For the text-containing cell, return its midpoint in [X, Y] coordinate format. 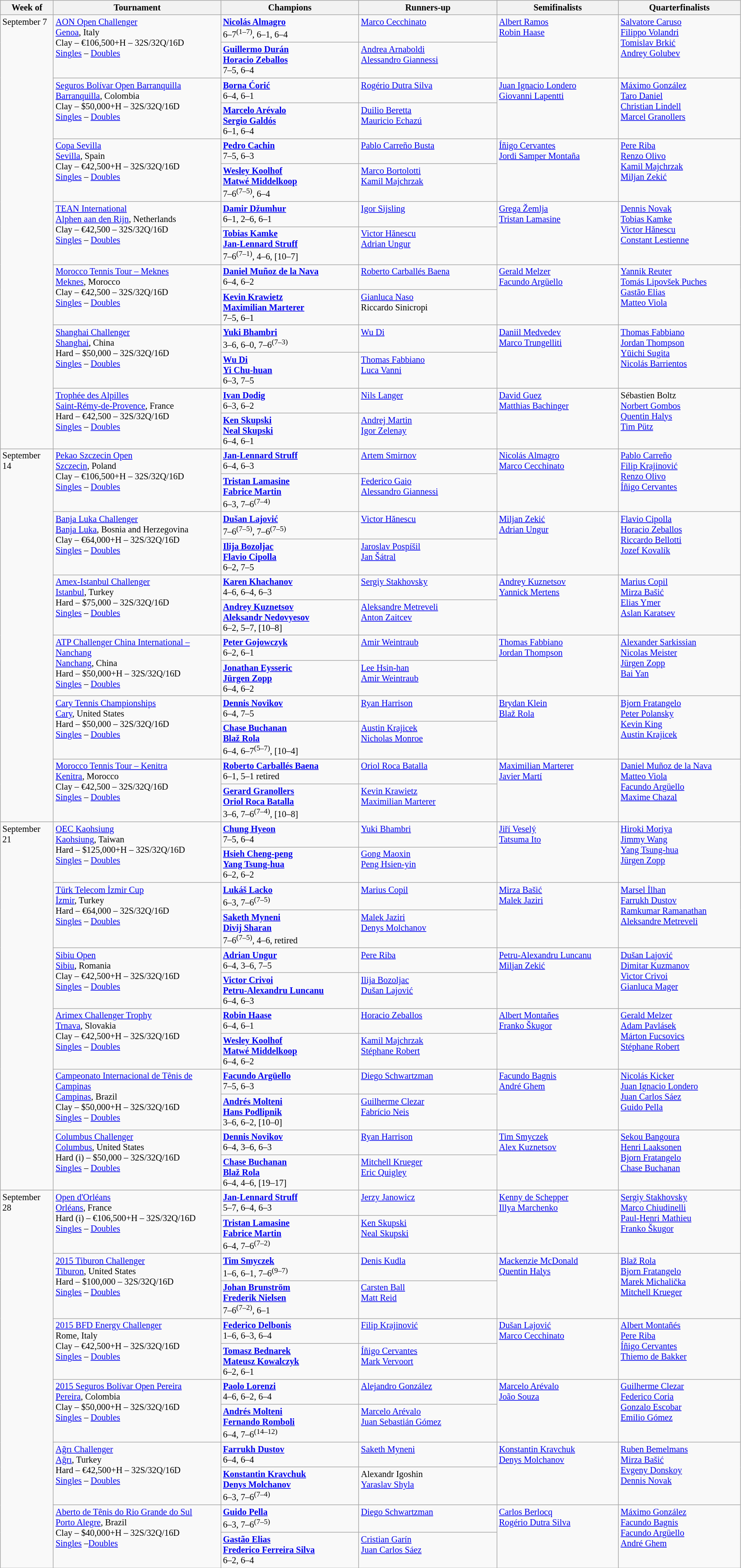
Albert Ramos Robin Haase [558, 46]
Íñigo Cervantes Mark Vervoort [428, 1361]
Robin Haase 6–4, 6–1 [290, 1021]
Nicolás Kicker Juan Ignacio Londero Juan Carlos Sáez Guido Pella [680, 1099]
Ağrı Challenger Ağrı, Turkey Hard – €42,500+H – 32S/32Q/16D Singles – Doubles [137, 1473]
Guilherme Clezar Fabrício Neis [428, 1112]
Marius Copil [428, 896]
Chase Buchanan Blaž Rola 6–4, 4–6, [19–17] [290, 1172]
Sekou Bangoura Henri Laaksonen Bjorn Fratangelo Chase Buchanan [680, 1160]
Chung Hyeon 7–5, 6–4 [290, 834]
Sergiy Stakhovsky Marco Chiudinelli Paul-Henri Mathieu Franko Škugor [680, 1221]
Juan Ignacio Londero Giovanni Lapentti [558, 108]
Marcelo Arévalo Sergio Galdós 6–1, 6–4 [290, 121]
Gerald Melzer Facundo Argüello [558, 294]
Flavio Cipolla Horacio Zeballos Riccardo Bellotti Jozef Kovalík [680, 543]
Andrea Arnaboldi Alessandro Giannessi [428, 60]
Open d'Orléans Orléans, France Hard (i) – €106,500+H – 32S/32Q/16D Singles – Doubles [137, 1221]
Facundo Bagnis André Ghem [558, 1099]
Pekao Szczecin Open Szczecin, Poland Clay – €106,500+H – 32S/32Q/16D Singles – Doubles [137, 480]
2015 Tiburon Challenger Tiburon, United States Hard – $100,000 – 32S/32Q/16D Singles – Doubles [137, 1286]
Victor Hănescu Adrian Ungur [428, 246]
2015 Seguros Bolívar Open Pereira Pereira, Colombia Clay – $50,000+H – 32S/32Q/16D Singles – Doubles [137, 1410]
Austin Krajicek Nicholas Monroe [428, 740]
Adrian Ungur6–4, 3–6, 7–5 [290, 960]
Federico Gaio Alessandro Giannessi [428, 493]
Türk Telecom İzmir Cup İzmir, Turkey Hard – €64,000 – 32S/32Q/16D Singles – Doubles [137, 915]
Mitchell Krueger Eric Quigley [428, 1172]
Hsieh Cheng-peng Yang Tsung-hua 6–2, 6–2 [290, 865]
Marsel İlhan Farrukh Dustov Ramkumar Ramanathan Aleksandre Metreveli [680, 915]
Jonathan Eysseric Jürgen Zopp 6–4, 6–2 [290, 678]
Pere Riba Renzo Olivo Kamil Majchrzak Miljan Zekić [680, 170]
Dušan Lajović 7–6(7–5), 7–6(7–5) [290, 525]
2015 BFD Energy Challenger Rome, Italy Clay – €42,500+H – 32S/32Q/16D Singles – Doubles [137, 1349]
Dennis Novak Tobias Kamke Victor Hănescu Constant Lestienne [680, 233]
Máximo González Facundo Bagnis Facundo Argüello André Ghem [680, 1537]
Daniel Muñoz de la Nava 6–4, 6–2 [290, 277]
Filip Krajinović [428, 1331]
Ruben Bemelmans Mirza Bašić Evgeny Donskoy Dennis Novak [680, 1473]
Gastão Elias Frederico Ferreira Silva6–2, 6–4 [290, 1550]
Wesley Koolhof Matwé Middelkoop 7–6(7–5), 6–4 [290, 183]
Saketh Myneni Divij Sharan 7–6(7–5), 4–6, retired [290, 929]
Pedro Cachin 7–5, 6–3 [290, 151]
Daniil Medvedev Marco Trungelliti [558, 356]
Wesley Koolhof Matwé Middelkoop 6–4, 6–2 [290, 1051]
September 21 [27, 1006]
Alexandr Igoshin Yaraslav Shyla [428, 1486]
Tristan Lamasine Fabrice Martin 6–3, 7–6(7–4) [290, 493]
Máximo González Taro Daniel Christian Lindell Marcel Granollers [680, 108]
Pablo Carreño Filip Krajinović Renzo Olivo Íñigo Cervantes [680, 480]
Amir Weintraub [428, 648]
Ken Skupski Neal Skupski [428, 1235]
Tobias Kamke Jan-Lennard Struff 7–6(7–1), 4–6, [10–7] [290, 246]
Yuki Bhambri [428, 834]
Blaž Rola Bjorn Fratangelo Marek Michalička Mitchell Krueger [680, 1286]
Gerald Melzer Adam Pavlásek Márton Fucsovics Stéphane Robert [680, 1039]
Semifinalists [558, 7]
Champions [290, 7]
Artem Smirnov [428, 461]
Chase Buchanan Blaž Rola 6–4, 6–7(5–7), [10–4] [290, 740]
Marcelo Arévalo Juan Sebastián Gómez [428, 1423]
September 14 [27, 635]
Hiroki Moriya Jimmy Wang Yang Tsung-hua Jürgen Zopp [680, 851]
Shanghai Challenger Shanghai, China Hard – $50,000 – 32S/32Q/16D Singles – Doubles [137, 356]
Horacio Zeballos [428, 1021]
Rogério Dutra Silva [428, 91]
Dušan Lajović Marco Cecchinato [558, 1349]
AON Open Challenger Genoa, Italy Clay – €106,500+H – 32S/32Q/16D Singles – Doubles [137, 46]
Tournament [137, 7]
Konstantin Kravchuk Denys Molchanov6–3, 7–6(7–4) [290, 1486]
Copa Sevilla Sevilla, Spain Clay – €42,500+H – 32S/32Q/16D Singles – Doubles [137, 170]
Grega Žemlja Tristan Lamasine [558, 233]
Amex-Istanbul Challenger Istanbul, Turkey Hard – $75,000 – 32S/32Q/16D Singles – Doubles [137, 605]
Cristian Garín Juan Carlos Sáez [428, 1550]
Johan Brunström Frederik Nielsen 7–6(7–2), 6–1 [290, 1299]
Petru-Alexandru Luncanu Miljan Zekić [558, 978]
Wu Di Yi Chu-huan 6–3, 7–5 [290, 370]
Facundo Argüello 7–5, 6–3 [290, 1081]
Andrey Kuznetsov Aleksandr Nedovyesov 6–2, 5–7, [10–8] [290, 617]
Tomasz Bednarek Mateusz Kowalczyk 6–2, 6–1 [290, 1361]
Denis Kudla [428, 1267]
Brydan Klein Blaž Rola [558, 727]
ATP Challenger China International – Nanchang Nanchang, China Hard – $50,000+H – 32S/32Q/16D Singles – Doubles [137, 665]
Campeonato Internacional de Tênis de Campinas Campinas, Brazil Clay – $50,000+H – 32S/32Q/16D Singles – Doubles [137, 1099]
Marco Cecchinato [428, 29]
Arimex Challenger Trophy Trnava, Slovakia Clay – €42,500+H – 32S/32Q/16D Singles – Doubles [137, 1039]
Mirza Bašić Malek Jaziri [558, 915]
Yannik Reuter Tomás Lipovšek Puches Gastão Elias Matteo Viola [680, 294]
Victor Crivoi Petru-Alexandru Luncanu 6–4, 6–3 [290, 990]
Borna Ćorić 6–4, 6–1 [290, 91]
Guillermo Durán Horacio Zeballos 7–5, 6–4 [290, 60]
Banja Luka Challenger Banja Luka, Bosnia and Herzegovina Clay – €64,000+H – 32S/32Q/16D Singles – Doubles [137, 543]
Kevin Krawietz Maximilian Marterer [428, 803]
Gianluca Naso Riccardo Sinicropi [428, 307]
Jerzy Janowicz [428, 1203]
Jan-Lennard Struff 5–7, 6–4, 6–3 [290, 1203]
Kamil Majchrzak Stéphane Robert [428, 1051]
Dennis Novikov 6–4, 7–5 [290, 708]
Ivan Dodig 6–3, 6–2 [290, 400]
Ilija Bozoljac Dušan Lajović [428, 990]
Albert Montañes Franko Škugor [558, 1039]
Columbus Challenger Columbus, United States Hard (i) – $50,000 – 32S/32Q/16D Singles – Doubles [137, 1160]
Jan-Lennard Struff 6–4, 6–3 [290, 461]
Thomas Fabbiano Jordan Thompson Yūichi Sugita Nicolás Barrientos [680, 356]
Duilio Beretta Mauricio Echazú [428, 121]
Roberto Carballés Baena 6–1, 5–1 retired [290, 771]
Marco Bortolotti Kamil Majchrzak [428, 183]
Albert Montañés Pere Riba Íñigo Cervantes Thiemo de Bakker [680, 1349]
Andrej Martin Igor Zelenay [428, 431]
Morocco Tennis Tour – Meknes Meknes, Morocco Clay – €42,500 – 32S/32Q/16D Singles – Doubles [137, 294]
Yuki Bhambri 3–6, 6–0, 7–6(7–3) [290, 339]
September 28 [27, 1379]
Guido Pella 6–3, 7–6(7–5) [290, 1518]
Morocco Tennis Tour – Kenitra Kenitra, Morocco Clay – €42,500 – 32S/32Q/16D Singles – Doubles [137, 791]
Igor Sijsling [428, 214]
Damir Džumhur 6–1, 2–6, 6–1 [290, 214]
Lukáš Lacko 6–3, 7–6(7–5) [290, 896]
Carlos Berlocq Rogério Dutra Silva [558, 1537]
Alejandro González [428, 1392]
Cary Tennis Championships Cary, United States Hard – $50,000 – 32S/32Q/16D Singles – Doubles [137, 727]
Runners-up [428, 7]
Sébastien Boltz Norbert Gombos Quentin Halys Tim Pütz [680, 418]
Kenny de Schepper Illya Marchenko [558, 1221]
TEAN International Alphen aan den Rijn, Netherlands Clay – €42,500 – 32S/32Q/16D Singles – Doubles [137, 233]
Saketh Myneni [428, 1454]
Nicolás Almagro Marco Cecchinato [558, 480]
Andrey Kuznetsov Yannick Mertens [558, 605]
Tim Smyczek Alex Kuznetsov [558, 1160]
Paolo Lorenzi 4–6, 6–2, 6–4 [290, 1392]
Miljan Zekić Adrian Ungur [558, 543]
Andrés Molteni Hans Podlipnik 3–6, 6–2, [10–0] [290, 1112]
Roberto Carballés Baena [428, 277]
Lee Hsin-han Amir Weintraub [428, 678]
Oriol Roca Batalla [428, 771]
OEC Kaohsiung Kaohsiung, Taiwan Hard – $125,000+H – 32S/32Q/16D Singles – Doubles [137, 851]
Week of [27, 7]
Wu Di [428, 339]
David Guez Matthias Bachinger [558, 418]
Andrés Molteni Fernando Romboli 6–4, 7–6(14–12) [290, 1423]
September 7 [27, 232]
Marcelo Arévalo João Souza [558, 1410]
Pablo Carreño Busta [428, 151]
Alexander Sarkissian Nicolas Meister Jürgen Zopp Bai Yan [680, 665]
Ilija Bozoljac Flavio Cipolla 6–2, 7–5 [290, 557]
Nils Langer [428, 400]
Karen Khachanov 4–6, 6–4, 6–3 [290, 587]
Carsten Ball Matt Reid [428, 1299]
Victor Hănescu [428, 525]
Thomas Fabbiano Jordan Thompson [558, 665]
Daniel Muñoz de la Nava Matteo Viola Facundo Argüello Maxime Chazal [680, 791]
Dennis Novikov 6–4, 3–6, 6–3 [290, 1142]
Maximilian Marterer Javier Martí [558, 791]
Quarterfinalists [680, 7]
Aberto de Tênis do Rio Grande do Sul Porto Alegre, Brazil Clay – $40,000+H – 32S/32Q/16D Singles –Doubles [137, 1537]
Tim Smyczek 1–6, 6–1, 7–6(9–7) [290, 1267]
Trophée des Alpilles Saint-Rémy-de-Provence, France Hard – €42,500 – 32S/32Q/16D Singles – Doubles [137, 418]
Dušan Lajović Dimitar Kuzmanov Victor Crivoi Gianluca Mager [680, 978]
Farrukh Dustov6–4, 6–4 [290, 1454]
Jiří Veselý Tatsuma Ito [558, 851]
Ken Skupski Neal Skupski 6–4, 6–1 [290, 431]
Sergiy Stakhovsky [428, 587]
Aleksandre Metreveli Anton Zaitcev [428, 617]
Guilherme Clezar Federico Coria Gonzalo Escobar Emilio Gómez [680, 1410]
Peter Gojowczyk 6–2, 6–1 [290, 648]
Marius Copil Mirza Bašić Elias Ymer Aslan Karatsev [680, 605]
Konstantin Kravchuk Denys Molchanov [558, 1473]
Mackenzie McDonald Quentin Halys [558, 1286]
Gerard Granollers Oriol Roca Batalla 3–6, 7–6(7–4), [10–8] [290, 803]
Sibiu Open Sibiu, Romania Clay – €42,500+H – 32S/32Q/16D Singles – Doubles [137, 978]
Íñigo Cervantes Jordi Samper Montaña [558, 170]
Nicolás Almagro 6–7(1–7), 6–1, 6–4 [290, 29]
Kevin Krawietz Maximilian Marterer 7–5, 6–1 [290, 307]
Gong Maoxin Peng Hsien-yin [428, 865]
Tristan Lamasine Fabrice Martin6–4, 7–6(7–2) [290, 1235]
Federico Delbonis1–6, 6–3, 6–4 [290, 1331]
Salvatore Caruso Filippo Volandri Tomislav Brkić Andrey Golubev [680, 46]
Pere Riba [428, 960]
Bjorn Fratangelo Peter Polansky Kevin King Austin Krajicek [680, 727]
Malek Jaziri Denys Molchanov [428, 929]
Jaroslav Pospíšil Jan Šátral [428, 557]
Thomas Fabbiano Luca Vanni [428, 370]
Seguros Bolívar Open Barranquilla Barranquilla, Colombia Clay – $50,000+H – 32S/32Q/16D Singles – Doubles [137, 108]
